Locate the cell with the specified text and output its [x, y] center coordinate. 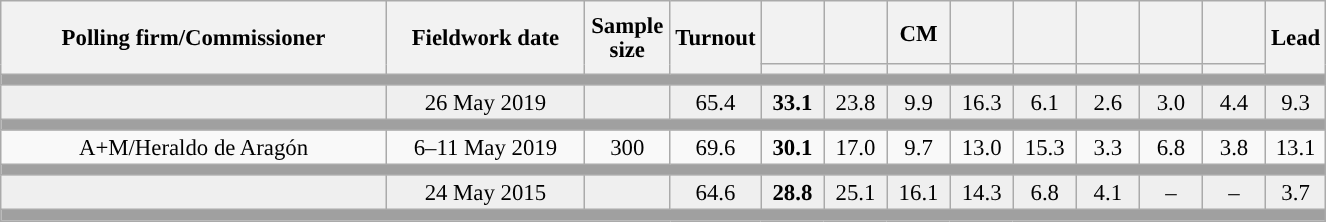
CM [918, 32]
Fieldwork date [485, 38]
6–11 May 2019 [485, 148]
4.1 [1108, 194]
6.1 [1044, 102]
3.8 [1234, 148]
3.0 [1170, 102]
14.3 [982, 194]
15.3 [1044, 148]
24 May 2015 [485, 194]
4.4 [1234, 102]
300 [627, 148]
13.1 [1296, 148]
9.9 [918, 102]
A+M/Heraldo de Aragón [194, 148]
9.7 [918, 148]
69.6 [716, 148]
25.1 [856, 194]
Polling firm/Commissioner [194, 38]
3.7 [1296, 194]
26 May 2019 [485, 102]
16.3 [982, 102]
16.1 [918, 194]
23.8 [856, 102]
30.1 [792, 148]
65.4 [716, 102]
Lead [1296, 38]
17.0 [856, 148]
3.3 [1108, 148]
64.6 [716, 194]
Turnout [716, 38]
Sample size [627, 38]
2.6 [1108, 102]
9.3 [1296, 102]
13.0 [982, 148]
28.8 [792, 194]
33.1 [792, 102]
